Pinpoint the cell where the given text exists, returning its [X, Y] midpoint coordinate. 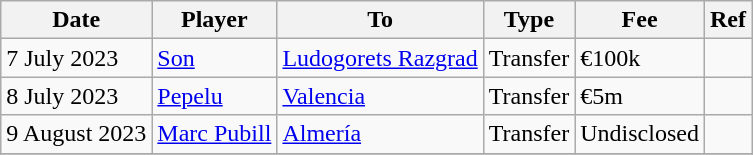
Pepelu [214, 96]
€100k [640, 58]
€5m [640, 96]
Son [214, 58]
Almería [380, 134]
Date [76, 20]
Undisclosed [640, 134]
7 July 2023 [76, 58]
Fee [640, 20]
Marc Pubill [214, 134]
Ludogorets Razgrad [380, 58]
9 August 2023 [76, 134]
Type [529, 20]
Player [214, 20]
To [380, 20]
8 July 2023 [76, 96]
Valencia [380, 96]
Ref [728, 20]
